Find where the given text appears and provide that cell's center as (x, y) coordinate. 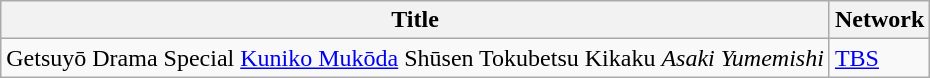
Getsuyō Drama Special Kuniko Mukōda Shūsen Tokubetsu Kikaku Asaki Yumemishi (416, 58)
TBS (879, 58)
Network (879, 20)
Title (416, 20)
